Detect which cell encompasses the target text, then output its [x, y] center coordinate. 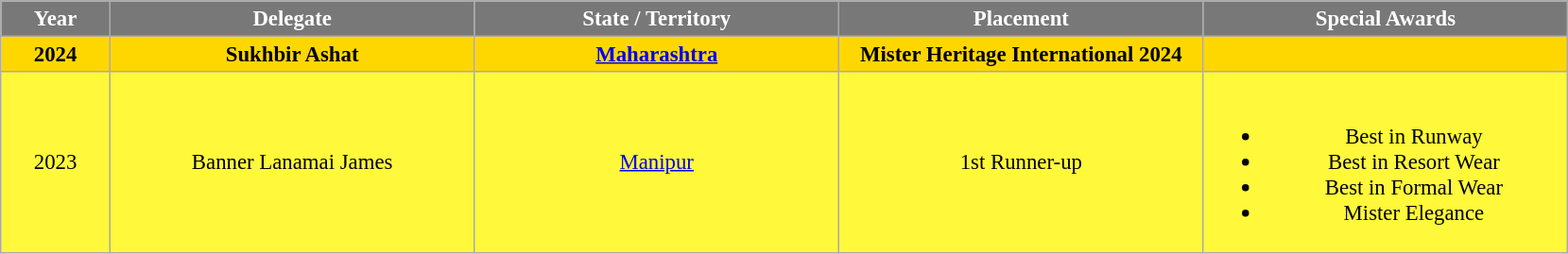
Year [56, 19]
2023 [56, 162]
Placement [1022, 19]
1st Runner-up [1022, 162]
2024 [56, 55]
Manipur [657, 162]
Sukhbir Ashat [292, 55]
Delegate [292, 19]
Mister Heritage International 2024 [1022, 55]
Maharashtra [657, 55]
Best in RunwayBest in Resort WearBest in Formal WearMister Elegance [1386, 162]
State / Territory [657, 19]
Banner Lanamai James [292, 162]
Special Awards [1386, 19]
